For the text-containing cell, return its midpoint in (X, Y) coordinate format. 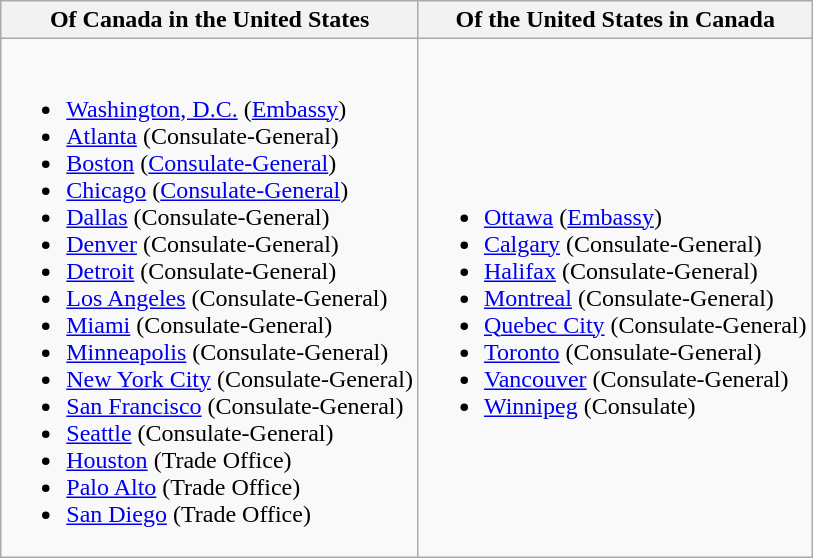
Of the United States in Canada (615, 20)
Of Canada in the United States (210, 20)
